Locate the cell with the specified text and output its [x, y] center coordinate. 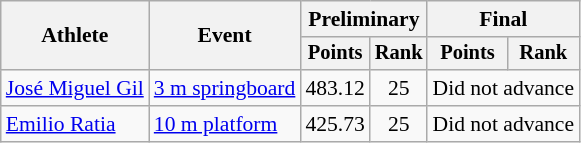
Event [225, 36]
425.73 [334, 124]
10 m platform [225, 124]
3 m springboard [225, 88]
Emilio Ratia [75, 124]
Final [503, 19]
483.12 [334, 88]
José Miguel Gil [75, 88]
Athlete [75, 36]
Preliminary [364, 19]
